Scan for the cell matching the given text and deliver its [x, y] coordinate at center. 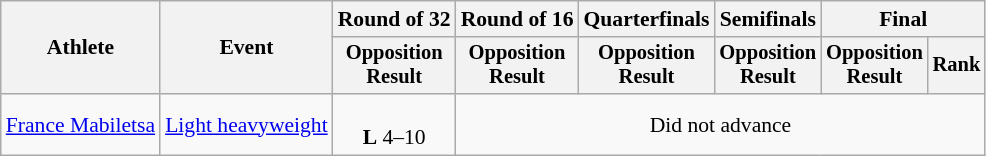
Quarterfinals [646, 19]
Rank [957, 66]
Event [246, 48]
Athlete [80, 48]
Light heavyweight [246, 124]
France Mabiletsa [80, 124]
L 4–10 [394, 124]
Round of 32 [394, 19]
Semifinals [768, 19]
Round of 16 [518, 19]
Final [903, 19]
Did not advance [721, 124]
